Capture the cell that displays the provided text and extract its (x, y) central coordinate. 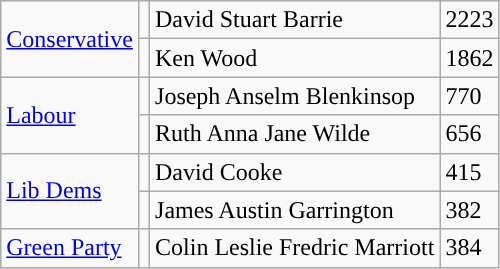
2223 (470, 20)
Lib Dems (70, 191)
James Austin Garrington (295, 210)
415 (470, 172)
Labour (70, 115)
Colin Leslie Fredric Marriott (295, 248)
656 (470, 134)
Conservative (70, 39)
382 (470, 210)
David Stuart Barrie (295, 20)
770 (470, 96)
1862 (470, 58)
Ruth Anna Jane Wilde (295, 134)
Joseph Anselm Blenkinsop (295, 96)
Ken Wood (295, 58)
Green Party (70, 248)
384 (470, 248)
David Cooke (295, 172)
